Extract the [X, Y] coordinate from the center of the cell holding the provided text.  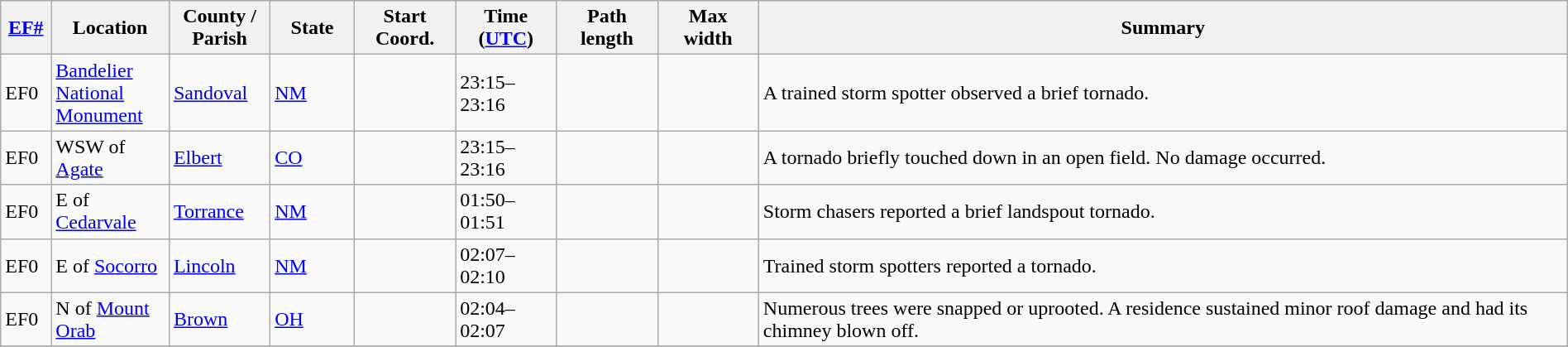
Trained storm spotters reported a tornado. [1163, 265]
OH [313, 320]
Storm chasers reported a brief landspout tornado. [1163, 212]
Elbert [219, 157]
Start Coord. [404, 28]
02:07–02:10 [506, 265]
A trained storm spotter observed a brief tornado. [1163, 93]
02:04–02:07 [506, 320]
A tornado briefly touched down in an open field. No damage occurred. [1163, 157]
E of Socorro [111, 265]
Bandelier National Monument [111, 93]
WSW of Agate [111, 157]
Brown [219, 320]
01:50–01:51 [506, 212]
E of Cedarvale [111, 212]
Location [111, 28]
Path length [607, 28]
County / Parish [219, 28]
Lincoln [219, 265]
Torrance [219, 212]
CO [313, 157]
Summary [1163, 28]
State [313, 28]
EF# [26, 28]
Time (UTC) [506, 28]
Max width [708, 28]
Numerous trees were snapped or uprooted. A residence sustained minor roof damage and had its chimney blown off. [1163, 320]
N of Mount Orab [111, 320]
Sandoval [219, 93]
